Capture the cell that displays the provided text and extract its [x, y] central coordinate. 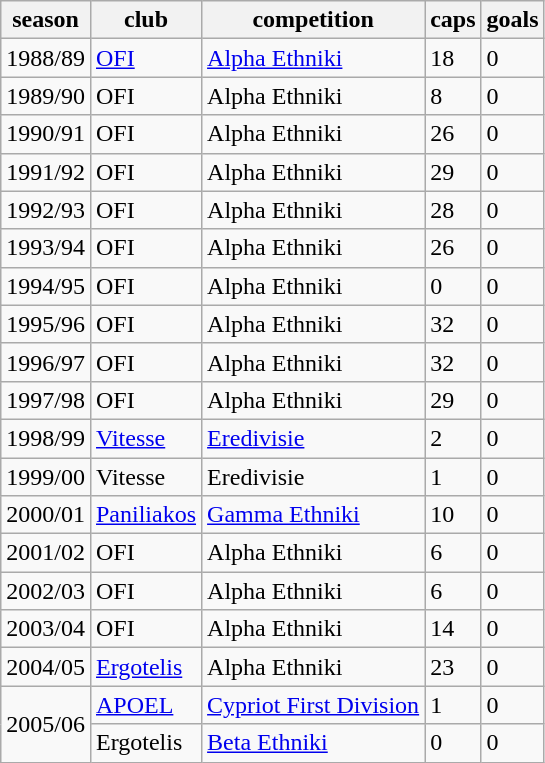
1990/91 [46, 134]
14 [453, 629]
2001/02 [46, 553]
2000/01 [46, 515]
Beta Ethniki [314, 743]
1999/00 [46, 477]
1996/97 [46, 362]
1991/92 [46, 172]
2003/04 [46, 629]
1992/93 [46, 210]
competition [314, 20]
1988/89 [46, 58]
2004/05 [46, 667]
Paniliakos [146, 515]
8 [453, 96]
2002/03 [46, 591]
1994/95 [46, 286]
23 [453, 667]
2 [453, 438]
1995/96 [46, 324]
1989/90 [46, 96]
1998/99 [46, 438]
28 [453, 210]
season [46, 20]
goals [512, 20]
Cypriot First Division [314, 705]
1993/94 [46, 248]
18 [453, 58]
Gamma Ethniki [314, 515]
1997/98 [46, 400]
club [146, 20]
APOEL [146, 705]
2005/06 [46, 724]
10 [453, 515]
caps [453, 20]
